Find where the given text appears and provide that cell's center as (x, y) coordinate. 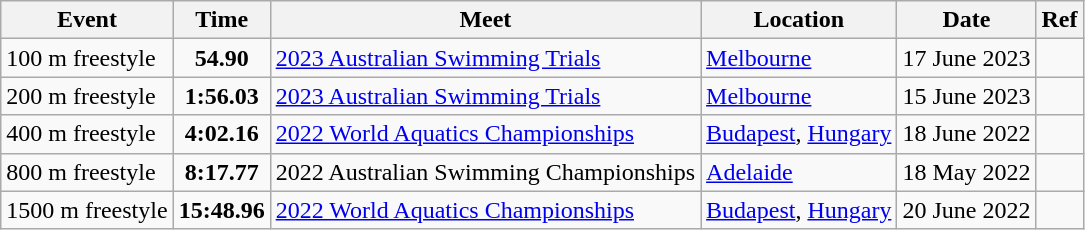
18 May 2022 (966, 172)
400 m freestyle (87, 134)
4:02.16 (222, 134)
800 m freestyle (87, 172)
1500 m freestyle (87, 210)
15:48.96 (222, 210)
2022 Australian Swimming Championships (485, 172)
8:17.77 (222, 172)
Adelaide (799, 172)
15 June 2023 (966, 96)
Date (966, 20)
100 m freestyle (87, 58)
Location (799, 20)
Meet (485, 20)
Ref (1060, 20)
Event (87, 20)
1:56.03 (222, 96)
54.90 (222, 58)
Time (222, 20)
17 June 2023 (966, 58)
20 June 2022 (966, 210)
18 June 2022 (966, 134)
200 m freestyle (87, 96)
